Determine the (X, Y) coordinate at the center of the cell enclosing the given text.  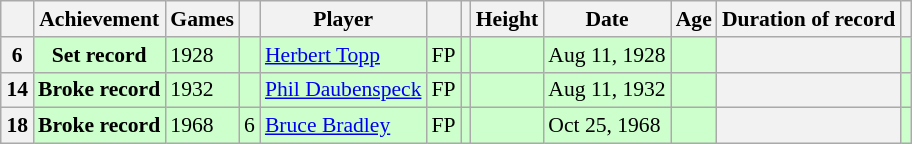
Player (344, 19)
1968 (202, 126)
Aug 11, 1932 (606, 90)
Bruce Bradley (344, 126)
Date (606, 19)
Oct 25, 1968 (606, 126)
Age (694, 19)
Achievement (99, 19)
Duration of record (809, 19)
Phil Daubenspeck (344, 90)
14 (17, 90)
Aug 11, 1928 (606, 55)
Height (507, 19)
Games (202, 19)
1928 (202, 55)
Herbert Topp (344, 55)
1932 (202, 90)
18 (17, 126)
Set record (99, 55)
